Determine the [X, Y] coordinate at the center of the cell enclosing the given text.  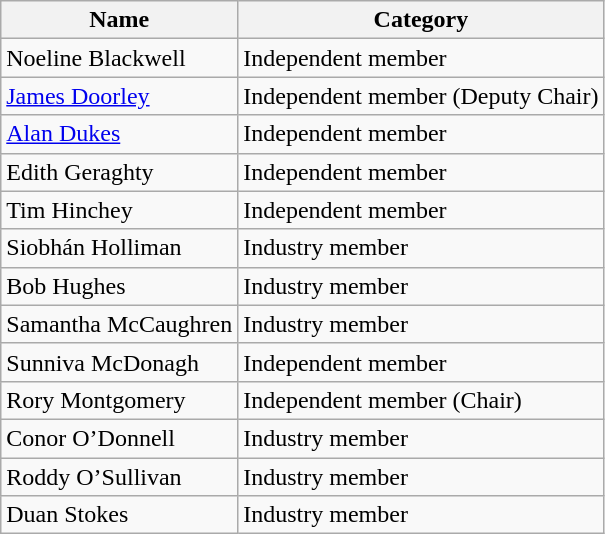
Alan Dukes [120, 134]
Tim Hinchey [120, 210]
Rory Montgomery [120, 400]
Independent member (Deputy Chair) [421, 96]
Samantha McCaughren [120, 324]
Name [120, 20]
Conor O’Donnell [120, 438]
Duan Stokes [120, 515]
Roddy O’Sullivan [120, 477]
Category [421, 20]
Independent member (Chair) [421, 400]
Edith Geraghty [120, 172]
Bob Hughes [120, 286]
James Doorley [120, 96]
Siobhán Holliman [120, 248]
Noeline Blackwell [120, 58]
Sunniva McDonagh [120, 362]
